Provide the (x, y) coordinate of the cell's center where the given text is located.  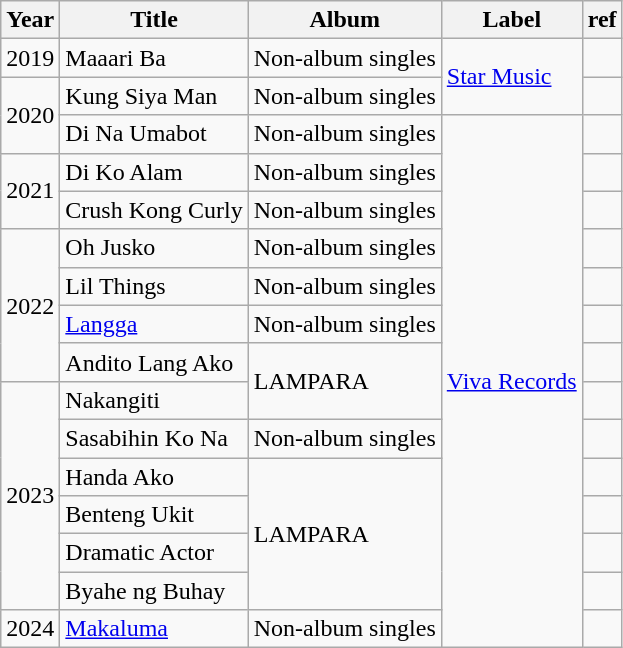
Oh Jusko (154, 248)
Album (344, 20)
Andito Lang Ako (154, 362)
2023 (30, 495)
Kung Siya Man (154, 96)
Handa Ako (154, 477)
2022 (30, 305)
Sasabihin Ko Na (154, 438)
Lil Things (154, 286)
Langga (154, 324)
Benteng Ukit (154, 515)
Nakangiti (154, 400)
Viva Records (512, 382)
Label (512, 20)
Star Music (512, 77)
Maaari Ba (154, 58)
Di Ko Alam (154, 172)
ref (602, 20)
2021 (30, 191)
Di Na Umabot (154, 134)
Crush Kong Curly (154, 210)
2019 (30, 58)
Title (154, 20)
Byahe ng Buhay (154, 591)
2020 (30, 115)
Year (30, 20)
Makaluma (154, 629)
2024 (30, 629)
Dramatic Actor (154, 553)
